Search for the cell housing the specified text and yield its [X, Y] center coordinate. 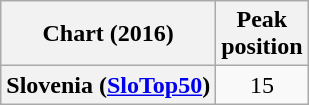
Peak position [262, 34]
15 [262, 85]
Slovenia (SloTop50) [108, 85]
Chart (2016) [108, 34]
